For the text-containing cell, return its midpoint in [x, y] coordinate format. 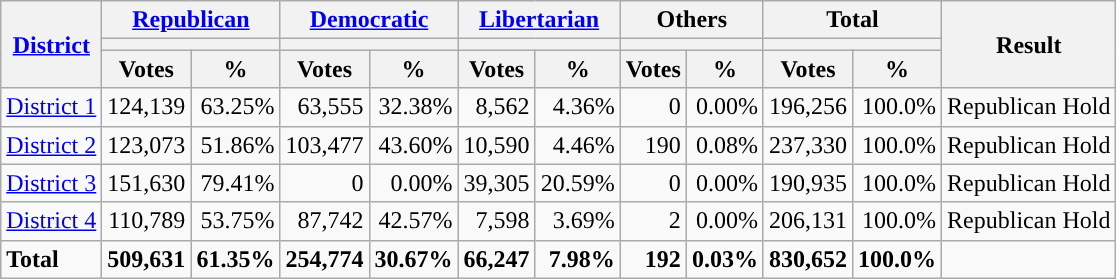
8,562 [496, 107]
237,330 [808, 145]
190 [653, 145]
61.35% [236, 259]
District 3 [52, 183]
4.36% [578, 107]
2 [653, 221]
110,789 [146, 221]
196,256 [808, 107]
509,631 [146, 259]
District 1 [52, 107]
830,652 [808, 259]
7,598 [496, 221]
10,590 [496, 145]
87,742 [324, 221]
66,247 [496, 259]
192 [653, 259]
Democratic [369, 20]
0.03% [724, 259]
124,139 [146, 107]
51.86% [236, 145]
3.69% [578, 221]
District 4 [52, 221]
District [52, 44]
30.67% [414, 259]
Result [1029, 44]
District 2 [52, 145]
190,935 [808, 183]
Republican [191, 20]
43.60% [414, 145]
53.75% [236, 221]
103,477 [324, 145]
0.08% [724, 145]
151,630 [146, 183]
Others [692, 20]
32.38% [414, 107]
254,774 [324, 259]
123,073 [146, 145]
63,555 [324, 107]
63.25% [236, 107]
7.98% [578, 259]
4.46% [578, 145]
Libertarian [539, 20]
39,305 [496, 183]
79.41% [236, 183]
42.57% [414, 221]
20.59% [578, 183]
206,131 [808, 221]
